Determine the (x, y) coordinate at the center of the cell enclosing the given text.  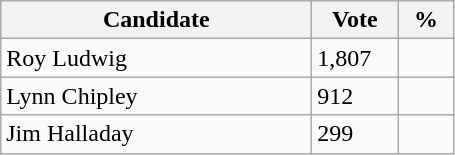
Candidate (156, 20)
Jim Halladay (156, 134)
% (426, 20)
Lynn Chipley (156, 96)
299 (355, 134)
Roy Ludwig (156, 58)
Vote (355, 20)
912 (355, 96)
1,807 (355, 58)
